For the text-containing cell, return its midpoint in [X, Y] coordinate format. 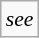
see [20, 19]
